For the text-containing cell, return its midpoint in (X, Y) coordinate format. 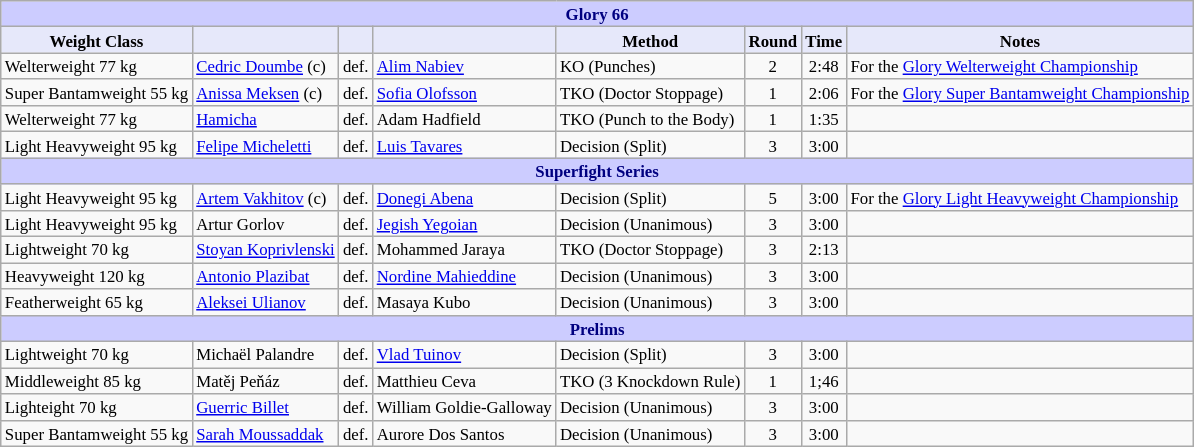
Alim Nabiev (464, 66)
Sofia Olofsson (464, 93)
Artur Gorlov (266, 224)
Round (772, 40)
Vlad Tuinov (464, 355)
Glory 66 (598, 14)
For the Glory Light Heavyweight Championship (1020, 197)
Anissa Meksen (c) (266, 93)
Featherweight 65 kg (96, 302)
Time (824, 40)
William Goldie-Galloway (464, 407)
Nordine Mahieddine (464, 276)
Cedric Doumbe (c) (266, 66)
1:35 (824, 119)
Lighteight 70 kg (96, 407)
2:13 (824, 250)
TKO (3 Knockdown Rule) (650, 381)
Heavyweight 120 kg (96, 276)
Weight Class (96, 40)
Michaël Palandre (266, 355)
Guerric Billet (266, 407)
Luis Tavares (464, 145)
Middleweight 85 kg (96, 381)
TKO (Punch to the Body) (650, 119)
KO (Punches) (650, 66)
2:48 (824, 66)
Method (650, 40)
Notes (1020, 40)
Matthieu Ceva (464, 381)
Artem Vakhitov (c) (266, 197)
Sarah Moussaddak (266, 433)
Mohammed Jaraya (464, 250)
Prelims (598, 328)
Matěj Peňáz (266, 381)
Hamicha (266, 119)
1;46 (824, 381)
Jegish Yegoian (464, 224)
Donegi Abena (464, 197)
Masaya Kubo (464, 302)
Aurore Dos Santos (464, 433)
For the Glory Welterweight Championship (1020, 66)
Stoyan Koprivlenski (266, 250)
2 (772, 66)
Superfight Series (598, 171)
Antonio Plazibat (266, 276)
Adam Hadfield (464, 119)
2:06 (824, 93)
Aleksei Ulianov (266, 302)
5 (772, 197)
For the Glory Super Bantamweight Championship (1020, 93)
Felipe Micheletti (266, 145)
